Detect which cell encompasses the target text, then output its (X, Y) center coordinate. 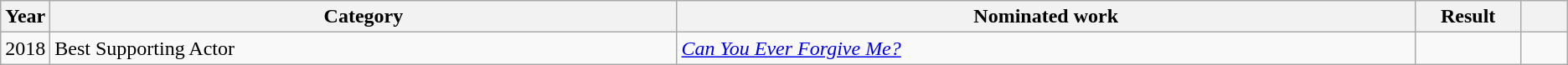
Result (1467, 17)
Best Supporting Actor (364, 48)
Category (364, 17)
2018 (25, 48)
Nominated work (1045, 17)
Can You Ever Forgive Me? (1045, 48)
Year (25, 17)
